For the text-containing cell, return its midpoint in (X, Y) coordinate format. 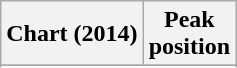
Peakposition (189, 34)
Chart (2014) (72, 34)
